Output the [x, y] coordinate of the center of the cell containing the given text.  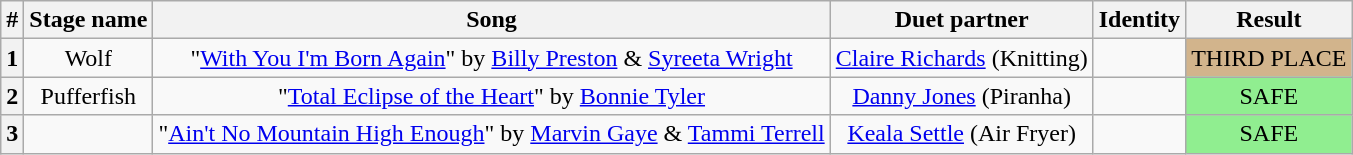
Keala Settle (Air Fryer) [962, 134]
3 [12, 134]
Danny Jones (Piranha) [962, 96]
"Total Eclipse of the Heart" by Bonnie Tyler [492, 96]
THIRD PLACE [1269, 58]
Stage name [88, 20]
"Ain't No Mountain High Enough" by Marvin Gaye & Tammi Terrell [492, 134]
# [12, 20]
Result [1269, 20]
Duet partner [962, 20]
"With You I'm Born Again" by Billy Preston & Syreeta Wright [492, 58]
Claire Richards (Knitting) [962, 58]
Wolf [88, 58]
2 [12, 96]
Identity [1139, 20]
Song [492, 20]
1 [12, 58]
Pufferfish [88, 96]
